Detect which cell encompasses the target text, then output its (X, Y) center coordinate. 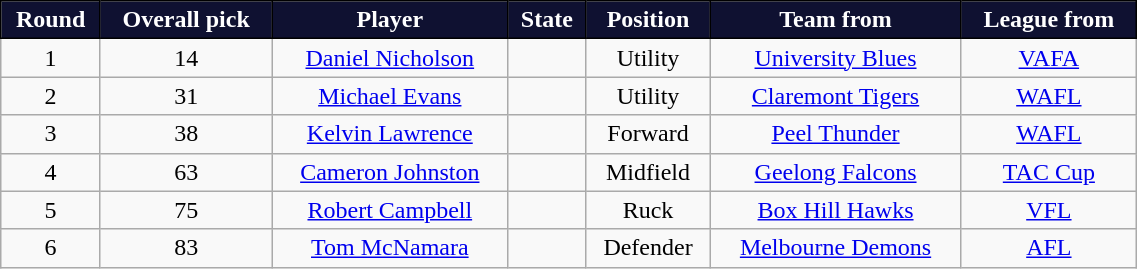
4 (51, 172)
TAC Cup (1049, 172)
Cameron Johnston (390, 172)
Team from (836, 20)
AFL (1049, 248)
Geelong Falcons (836, 172)
Tom McNamara (390, 248)
Claremont Tigers (836, 96)
Overall pick (186, 20)
Ruck (648, 210)
Round (51, 20)
University Blues (836, 58)
Defender (648, 248)
VFL (1049, 210)
6 (51, 248)
83 (186, 248)
State (547, 20)
League from (1049, 20)
31 (186, 96)
Forward (648, 134)
Position (648, 20)
75 (186, 210)
Kelvin Lawrence (390, 134)
Robert Campbell (390, 210)
Michael Evans (390, 96)
Daniel Nicholson (390, 58)
Peel Thunder (836, 134)
Box Hill Hawks (836, 210)
3 (51, 134)
1 (51, 58)
63 (186, 172)
VAFA (1049, 58)
2 (51, 96)
38 (186, 134)
5 (51, 210)
14 (186, 58)
Melbourne Demons (836, 248)
Midfield (648, 172)
Player (390, 20)
